Provide the (x, y) coordinate of the cell's center where the given text is located.  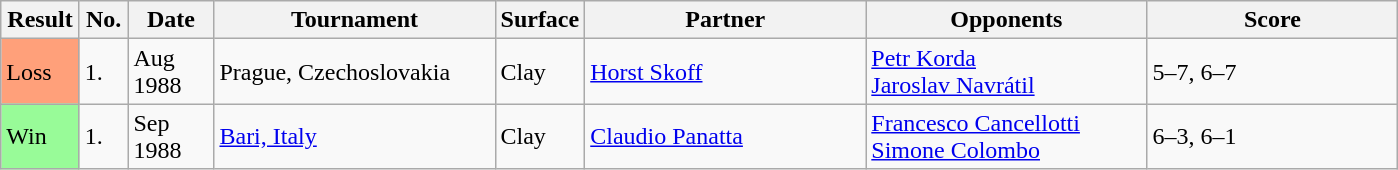
Claudio Panatta (726, 136)
Sep 1988 (171, 136)
No. (104, 20)
Bari, Italy (354, 136)
Score (1272, 20)
Francesco Cancellotti Simone Colombo (1006, 136)
Aug 1988 (171, 72)
5–7, 6–7 (1272, 72)
Result (40, 20)
Horst Skoff (726, 72)
Partner (726, 20)
Date (171, 20)
Tournament (354, 20)
Win (40, 136)
Prague, Czechoslovakia (354, 72)
Surface (540, 20)
Loss (40, 72)
Opponents (1006, 20)
6–3, 6–1 (1272, 136)
Petr Korda Jaroslav Navrátil (1006, 72)
